Locate the cell with the specified text and output its [x, y] center coordinate. 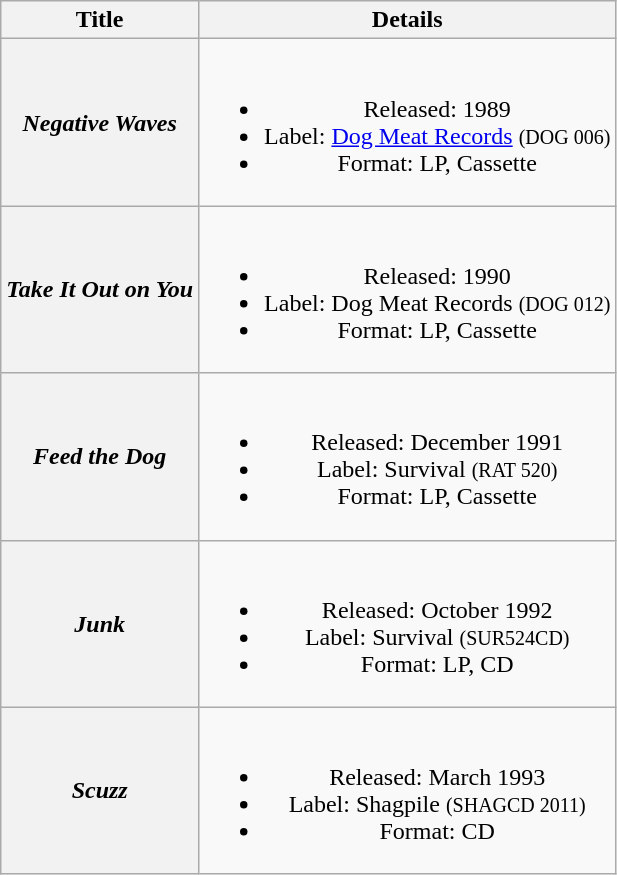
Scuzz [100, 790]
Negative Waves [100, 122]
Title [100, 20]
Released: 1990Label: Dog Meat Records (DOG 012)Format: LP, Cassette [408, 290]
Feed the Dog [100, 456]
Details [408, 20]
Released: October 1992Label: Survival (SUR524CD)Format: LP, CD [408, 624]
Released: December 1991Label: Survival (RAT 520)Format: LP, Cassette [408, 456]
Released: March 1993Label: Shagpile (SHAGCD 2011)Format: CD [408, 790]
Junk [100, 624]
Take It Out on You [100, 290]
Released: 1989Label: Dog Meat Records (DOG 006)Format: LP, Cassette [408, 122]
